Scan for the cell matching the given text and deliver its (X, Y) coordinate at center. 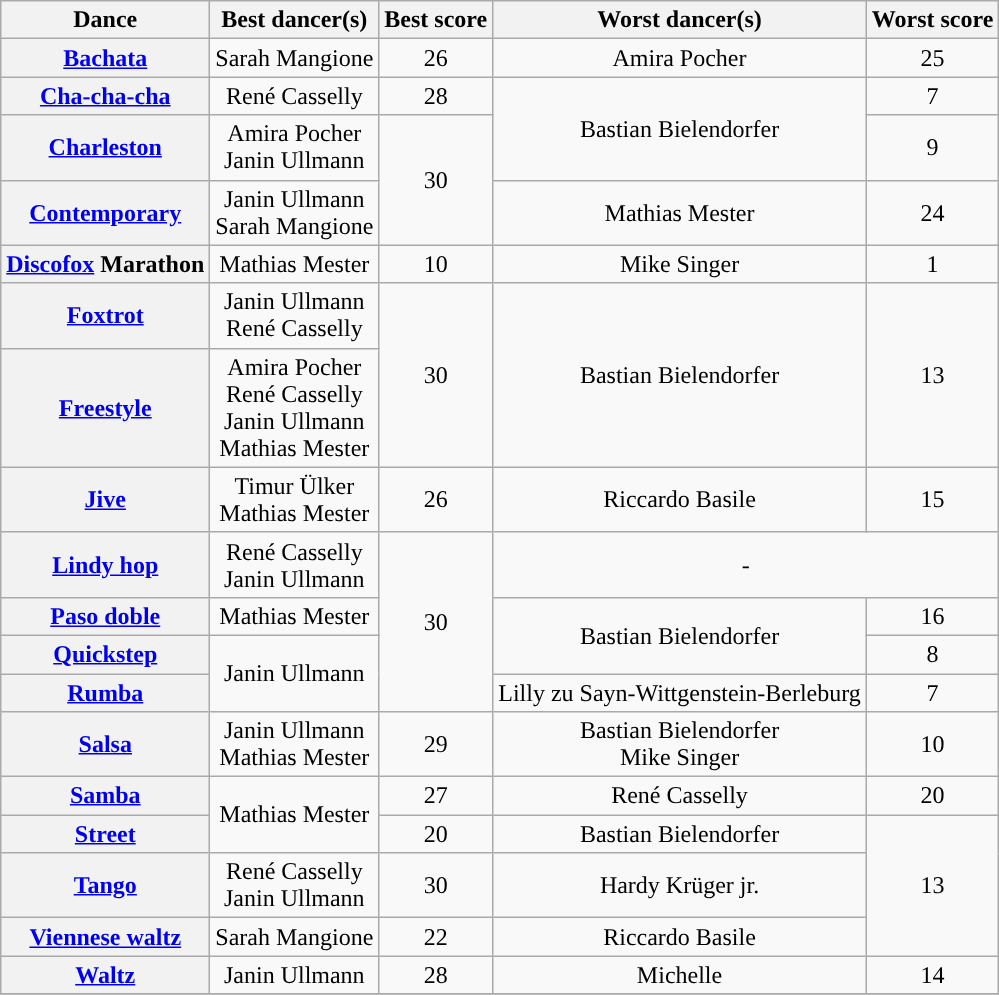
Waltz (106, 975)
9 (932, 148)
Jive (106, 500)
8 (932, 654)
16 (932, 616)
Cha-cha-cha (106, 96)
Viennese waltz (106, 937)
Rumba (106, 693)
Bastian BielendorferMike Singer (680, 744)
Amira Pocher (680, 58)
Michelle (680, 975)
Street (106, 834)
Lilly zu Sayn-Wittgenstein-Berleburg (680, 693)
Timur ÜlkerMathias Mester (294, 500)
Bachata (106, 58)
Best dancer(s) (294, 20)
Freestyle (106, 408)
Janin UllmannMathias Mester (294, 744)
Best score (436, 20)
Hardy Krüger jr. (680, 886)
25 (932, 58)
Amira PocherJanin Ullmann (294, 148)
Paso doble (106, 616)
Quickstep (106, 654)
Janin UllmannRené Casselly (294, 316)
27 (436, 796)
29 (436, 744)
- (746, 564)
Worst score (932, 20)
Mike Singer (680, 264)
Tango (106, 886)
Contemporary (106, 212)
Dance (106, 20)
15 (932, 500)
Samba (106, 796)
24 (932, 212)
Lindy hop (106, 564)
Discofox Marathon (106, 264)
Foxtrot (106, 316)
Amira PocherRené CassellyJanin UllmannMathias Mester (294, 408)
Charleston (106, 148)
1 (932, 264)
14 (932, 975)
22 (436, 937)
Worst dancer(s) (680, 20)
Janin UllmannSarah Mangione (294, 212)
Salsa (106, 744)
